Return the (x, y) coordinate for the center point of the cell that contains the specified text.  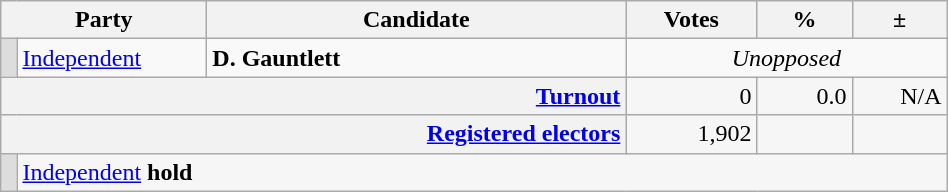
D. Gauntlett (416, 58)
0 (692, 96)
1,902 (692, 134)
Party (104, 20)
± (900, 20)
0.0 (804, 96)
Independent hold (482, 172)
Votes (692, 20)
N/A (900, 96)
Independent (112, 58)
% (804, 20)
Turnout (314, 96)
Registered electors (314, 134)
Unopposed (786, 58)
Candidate (416, 20)
